Search for the cell housing the specified text and yield its (x, y) center coordinate. 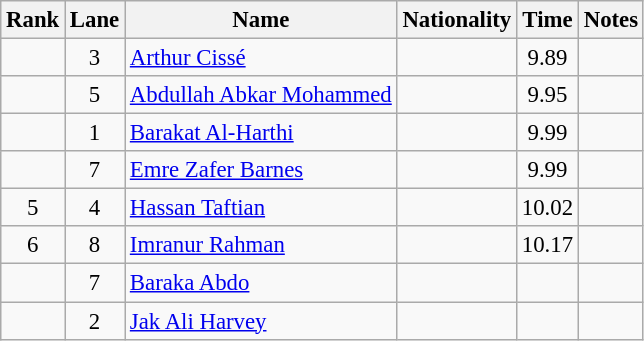
Barakat Al-Harthi (262, 133)
2 (95, 321)
Baraka Abdo (262, 283)
10.17 (548, 245)
Time (548, 20)
Lane (95, 20)
9.95 (548, 95)
Nationality (456, 20)
6 (33, 245)
Arthur Cissé (262, 58)
3 (95, 58)
Abdullah Abkar Mohammed (262, 95)
Imranur Rahman (262, 245)
4 (95, 208)
Notes (610, 20)
Hassan Taftian (262, 208)
9.89 (548, 58)
Jak Ali Harvey (262, 321)
Emre Zafer Barnes (262, 170)
Name (262, 20)
8 (95, 245)
10.02 (548, 208)
Rank (33, 20)
1 (95, 133)
